Extract the (X, Y) coordinate from the center of the cell holding the provided text.  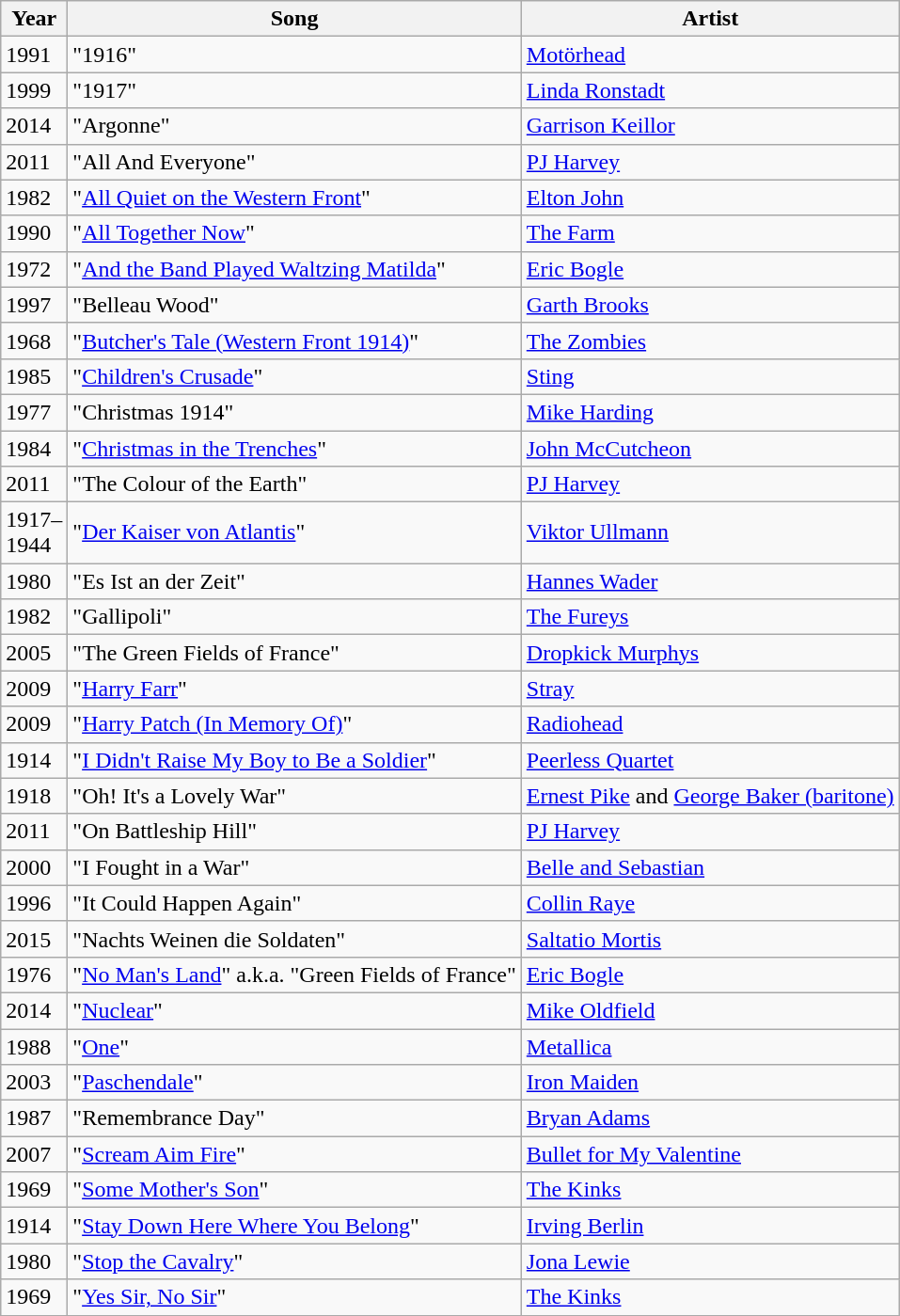
1987 (34, 1118)
Dropkick Murphys (710, 653)
Garrison Keillor (710, 126)
Iron Maiden (710, 1083)
"Remembrance Day" (294, 1118)
"Der Kaiser von Atlantis" (294, 532)
1917–1944 (34, 532)
2007 (34, 1154)
"I Didn't Raise My Boy to Be a Soldier" (294, 760)
"Scream Aim Fire" (294, 1154)
2000 (34, 867)
1990 (34, 233)
Bryan Adams (710, 1118)
"Oh! It's a Lovely War" (294, 796)
1984 (34, 449)
"Some Mother's Son" (294, 1190)
"The Green Fields of France" (294, 653)
"The Colour of the Earth" (294, 484)
"Butcher's Tale (Western Front 1914)" (294, 341)
The Zombies (710, 341)
Hannes Wader (710, 581)
"1916" (294, 55)
Ernest Pike and George Baker (baritone) (710, 796)
"All Quiet on the Western Front" (294, 198)
Elton John (710, 198)
1999 (34, 90)
"One" (294, 1047)
1918 (34, 796)
2005 (34, 653)
"Gallipoli" (294, 617)
1977 (34, 412)
Year (34, 19)
"I Fought in a War" (294, 867)
Belle and Sebastian (710, 867)
1985 (34, 376)
Linda Ronstadt (710, 90)
Radiohead (710, 724)
"Es Ist an der Zeit" (294, 581)
Metallica (710, 1047)
"Christmas 1914" (294, 412)
"All Together Now" (294, 233)
1976 (34, 975)
Mike Oldfield (710, 1010)
John McCutcheon (710, 449)
1972 (34, 269)
Stray (710, 689)
"Argonne" (294, 126)
Peerless Quartet (710, 760)
Sting (710, 376)
"Harry Farr" (294, 689)
1997 (34, 305)
"Belleau Wood" (294, 305)
"Stop the Cavalry" (294, 1261)
Viktor Ullmann (710, 532)
"Yes Sir, No Sir" (294, 1297)
"On Battleship Hill" (294, 832)
1996 (34, 903)
Saltatio Mortis (710, 939)
Song (294, 19)
"All And Everyone" (294, 162)
"Paschendale" (294, 1083)
Bullet for My Valentine (710, 1154)
The Farm (710, 233)
"Harry Patch (In Memory Of)" (294, 724)
Garth Brooks (710, 305)
"Children's Crusade" (294, 376)
"Nachts Weinen die Soldaten" (294, 939)
2015 (34, 939)
"1917" (294, 90)
"It Could Happen Again" (294, 903)
"Nuclear" (294, 1010)
"Stay Down Here Where You Belong" (294, 1226)
Jona Lewie (710, 1261)
The Fureys (710, 617)
"No Man's Land" a.k.a. "Green Fields of France" (294, 975)
1991 (34, 55)
1968 (34, 341)
1988 (34, 1047)
Motörhead (710, 55)
2003 (34, 1083)
"Christmas in the Trenches" (294, 449)
"And the Band Played Waltzing Matilda" (294, 269)
Mike Harding (710, 412)
Artist (710, 19)
Irving Berlin (710, 1226)
Collin Raye (710, 903)
